Determine the (x, y) coordinate at the center of the cell enclosing the given text.  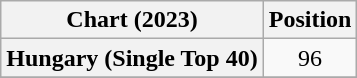
Hungary (Single Top 40) (132, 58)
Chart (2023) (132, 20)
96 (310, 58)
Position (310, 20)
